Determine the [X, Y] coordinate at the center of the cell enclosing the given text.  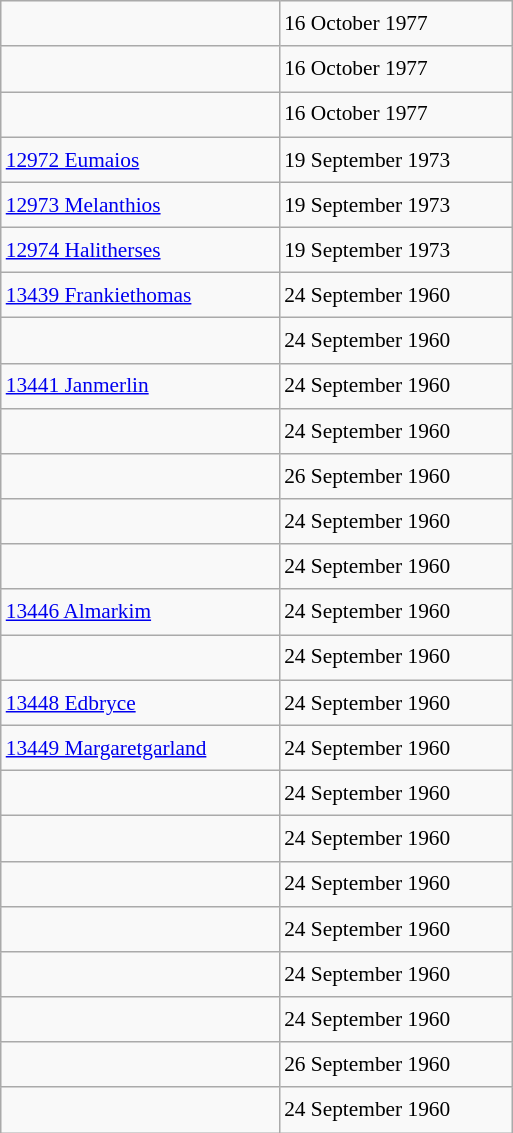
13446 Almarkim [140, 612]
12974 Halitherses [140, 250]
13439 Frankiethomas [140, 296]
12972 Eumaios [140, 160]
13448 Edbryce [140, 702]
13449 Margaretgarland [140, 748]
13441 Janmerlin [140, 386]
12973 Melanthios [140, 204]
